Capture the cell that displays the provided text and extract its (x, y) central coordinate. 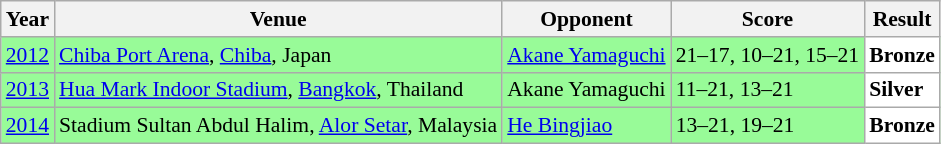
2013 (28, 90)
He Bingjiao (586, 126)
Year (28, 19)
Stadium Sultan Abdul Halim, Alor Setar, Malaysia (278, 126)
13–21, 19–21 (768, 126)
Venue (278, 19)
21–17, 10–21, 15–21 (768, 55)
Score (768, 19)
Silver (902, 90)
2012 (28, 55)
11–21, 13–21 (768, 90)
2014 (28, 126)
Hua Mark Indoor Stadium, Bangkok, Thailand (278, 90)
Chiba Port Arena, Chiba, Japan (278, 55)
Opponent (586, 19)
Result (902, 19)
